Identify which cell holds the provided text, then report its [x, y] central coordinate. 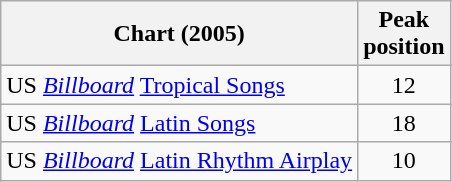
Peakposition [404, 34]
10 [404, 161]
US Billboard Latin Songs [180, 123]
US Billboard Latin Rhythm Airplay [180, 161]
12 [404, 85]
Chart (2005) [180, 34]
US Billboard Tropical Songs [180, 85]
18 [404, 123]
